Pinpoint the cell where the given text exists, returning its (X, Y) midpoint coordinate. 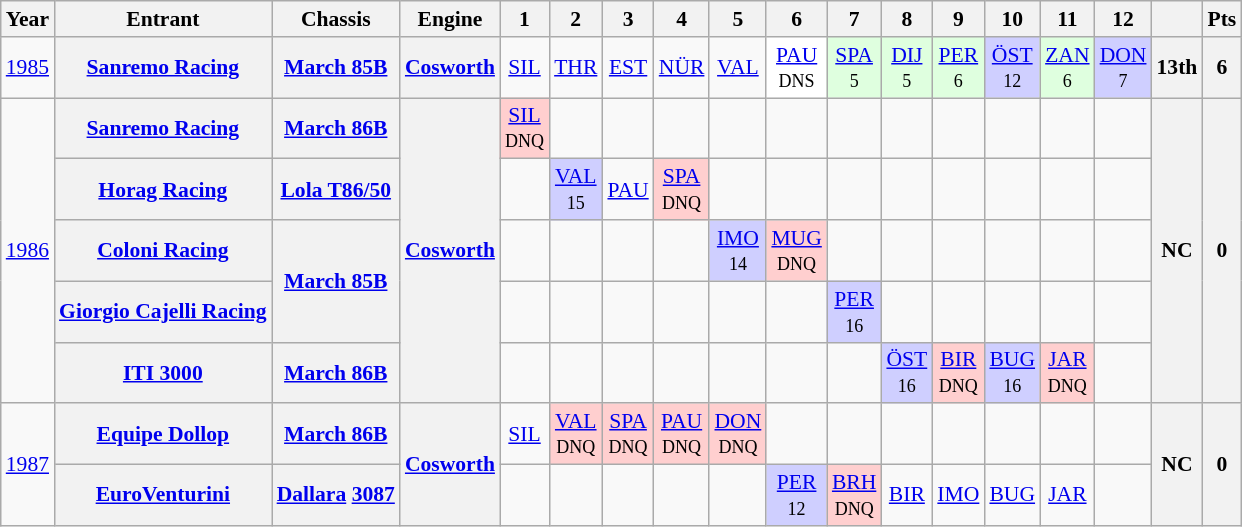
MUGDNQ (796, 250)
Coloni Racing (163, 250)
PAUDNQ (682, 434)
5 (738, 19)
1986 (28, 251)
PER16 (854, 312)
8 (906, 19)
13th (1178, 68)
PER12 (796, 496)
Engine (450, 19)
DONDNQ (738, 434)
ZAN6 (1067, 68)
Entrant (163, 19)
12 (1124, 19)
PAUDNS (796, 68)
Lola T86/50 (336, 190)
DIJ5 (906, 68)
BRHDNQ (854, 496)
JARDNQ (1067, 372)
Dallara 3087 (336, 496)
Year (28, 19)
VALDNQ (576, 434)
IMO14 (738, 250)
ÖST12 (1012, 68)
Chassis (336, 19)
Pts (1222, 19)
PER6 (958, 68)
PAU (628, 190)
2 (576, 19)
4 (682, 19)
3 (628, 19)
Giorgio Cajelli Racing (163, 312)
DON7 (1124, 68)
1985 (28, 68)
ÖST16 (906, 372)
EST (628, 68)
BUG16 (1012, 372)
SPA5 (854, 68)
NÜR (682, 68)
ITI 3000 (163, 372)
1 (524, 19)
9 (958, 19)
SILDNQ (524, 128)
Horag Racing (163, 190)
BUG (1012, 496)
IMO (958, 496)
EuroVenturini (163, 496)
BIR (906, 496)
BIRDNQ (958, 372)
THR (576, 68)
JAR (1067, 496)
Equipe Dollop (163, 434)
7 (854, 19)
10 (1012, 19)
VAL15 (576, 190)
1987 (28, 465)
VAL (738, 68)
11 (1067, 19)
